Locate the cell with the specified text and output its (x, y) center coordinate. 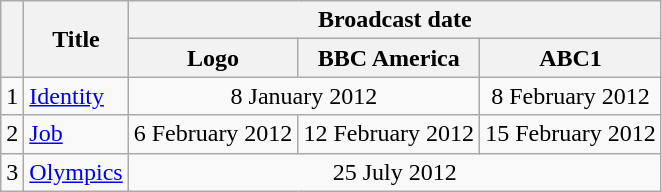
3 (12, 172)
Identity (76, 96)
12 February 2012 (389, 134)
ABC1 (571, 58)
15 February 2012 (571, 134)
Title (76, 39)
Job (76, 134)
1 (12, 96)
BBC America (389, 58)
2 (12, 134)
25 July 2012 (394, 172)
8 January 2012 (304, 96)
8 February 2012 (571, 96)
Logo (213, 58)
Broadcast date (394, 20)
6 February 2012 (213, 134)
Olympics (76, 172)
